Provide the (x, y) coordinate of the cell's center where the given text is located.  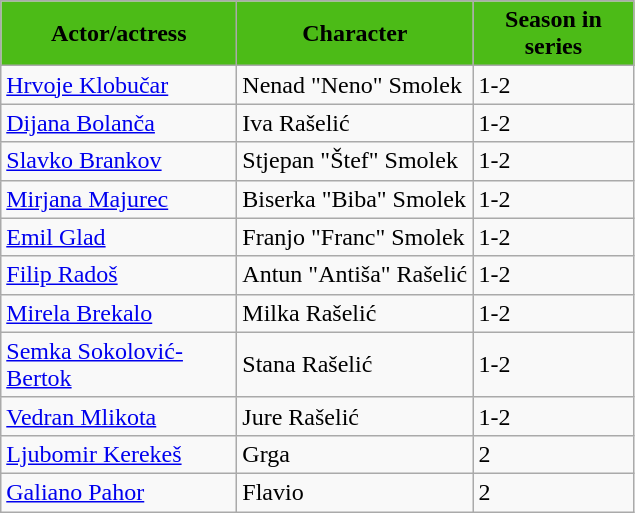
Mirela Brekalo (119, 313)
Stjepan "Štef" Smolek (355, 161)
Season in series (554, 34)
Vedran Mlikota (119, 416)
Franjo "Franc" Smolek (355, 237)
Flavio (355, 492)
Character (355, 34)
Ljubomir Kerekeš (119, 454)
Milka Rašelić (355, 313)
Galiano Pahor (119, 492)
Antun "Antiša" Rašelić (355, 275)
Mirjana Majurec (119, 199)
Actor/actress (119, 34)
Filip Radoš (119, 275)
Nenad "Neno" Smolek (355, 85)
Dijana Bolanča (119, 123)
Iva Rašelić (355, 123)
Stana Rašelić (355, 364)
Emil Glad (119, 237)
Hrvoje Klobučar (119, 85)
Grga (355, 454)
Semka Sokolović-Bertok (119, 364)
Slavko Brankov (119, 161)
Jure Rašelić (355, 416)
Biserka "Biba" Smolek (355, 199)
